Find where the given text appears and provide that cell's center as [x, y] coordinate. 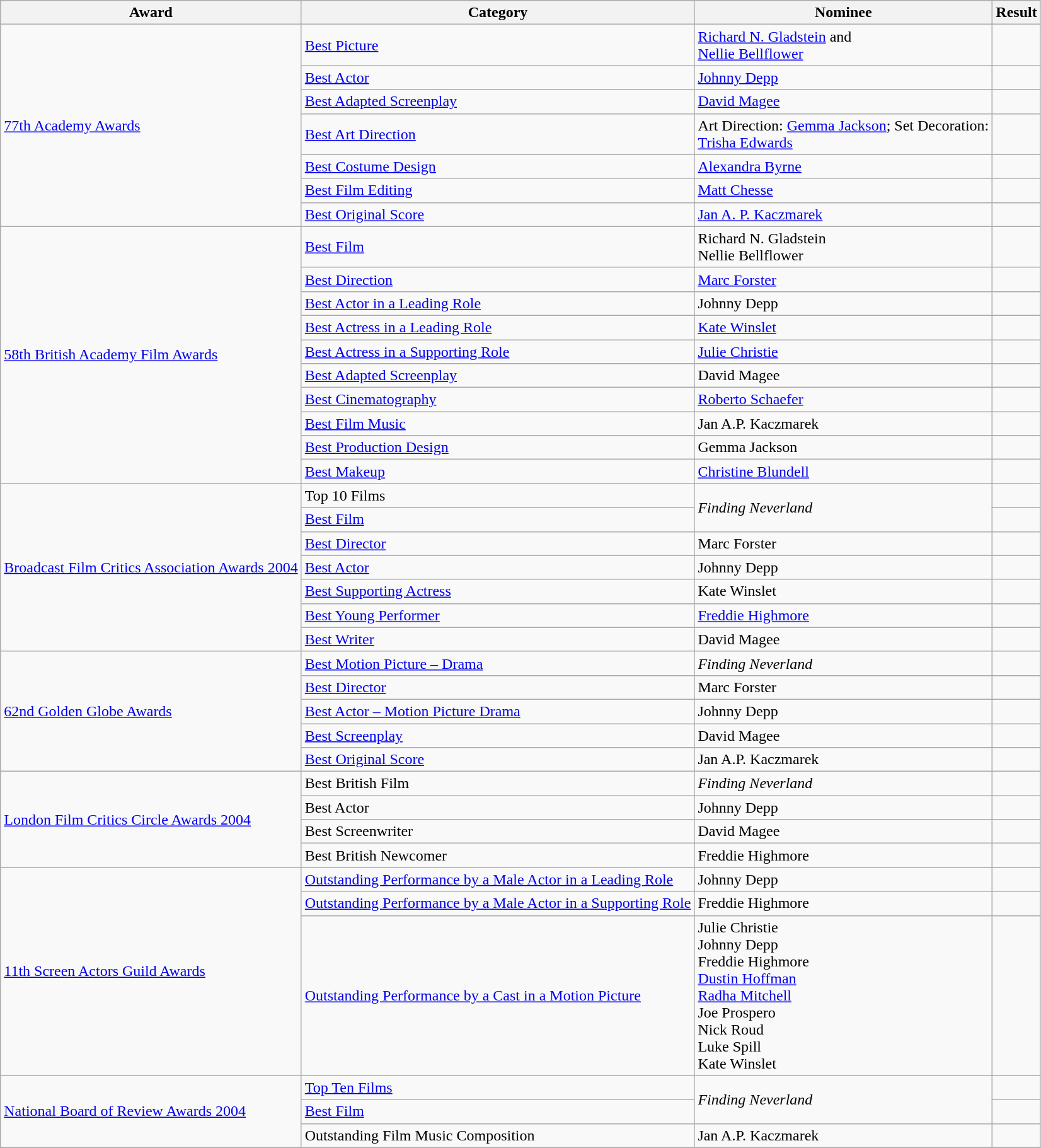
Result [1016, 13]
Julie Christie [843, 351]
Nominee [843, 13]
Category [498, 13]
Best Motion Picture – Drama [498, 663]
Richard N. GladsteinNellie Bellflower [843, 247]
Gemma Jackson [843, 448]
Best Screenplay [498, 736]
Jan A. P. Kaczmarek [843, 214]
London Film Critics Circle Awards 2004 [151, 820]
Best British Film [498, 784]
Best Writer [498, 639]
Best Actress in a Supporting Role [498, 351]
Best Cinematography [498, 400]
Richard N. Gladstein and Nellie Bellflower [843, 45]
Best Direction [498, 279]
Best Film Editing [498, 190]
Outstanding Film Music Composition [498, 1135]
Best British Newcomer [498, 855]
Matt Chesse [843, 190]
62nd Golden Globe Awards [151, 711]
Art Direction: Gemma Jackson; Set Decoration: Trisha Edwards [843, 134]
Christine Blundell [843, 472]
Best Young Performer [498, 615]
11th Screen Actors Guild Awards [151, 971]
Best Supporting Actress [498, 591]
77th Academy Awards [151, 125]
Roberto Schaefer [843, 400]
Alexandra Byrne [843, 166]
Best Production Design [498, 448]
Award [151, 13]
Broadcast Film Critics Association Awards 2004 [151, 567]
Top Ten Films [498, 1087]
Best Actress in a Leading Role [498, 327]
Best Makeup [498, 472]
Best Film Music [498, 424]
Best Actor in a Leading Role [498, 303]
58th British Academy Film Awards [151, 355]
Julie ChristieJohnny DeppFreddie HighmoreDustin HoffmanRadha MitchellJoe ProsperoNick RoudLuke SpillKate Winslet [843, 995]
Outstanding Performance by a Cast in a Motion Picture [498, 995]
Outstanding Performance by a Male Actor in a Leading Role [498, 879]
Top 10 Films [498, 496]
Best Costume Design [498, 166]
National Board of Review Awards 2004 [151, 1111]
Best Actor – Motion Picture Drama [498, 711]
Best Picture [498, 45]
Best Art Direction [498, 134]
Outstanding Performance by a Male Actor in a Supporting Role [498, 903]
Best Screenwriter [498, 832]
